For the text-containing cell, return its midpoint in [X, Y] coordinate format. 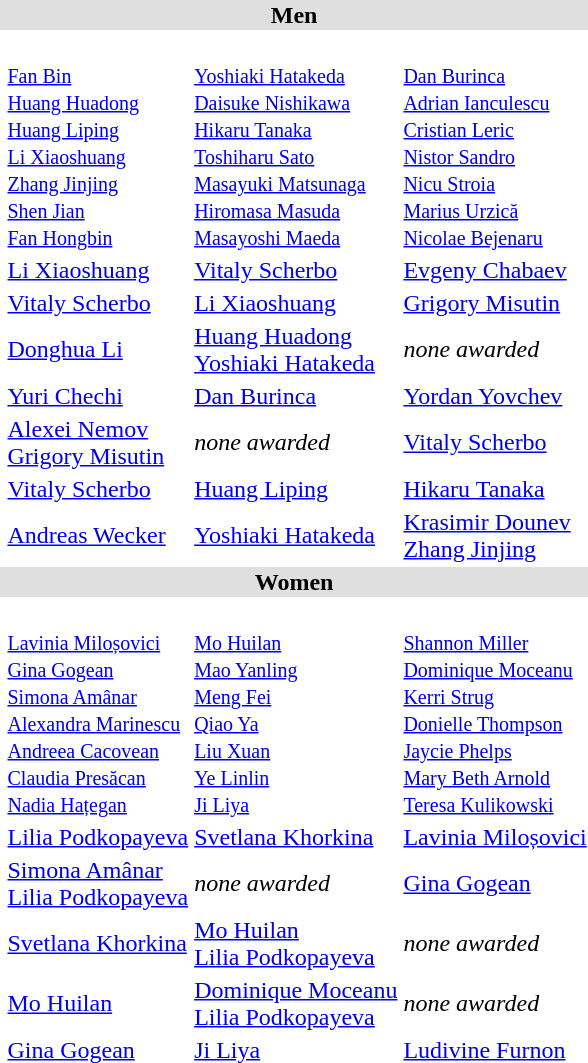
Shannon MillerDominique MoceanuKerri StrugDonielle ThompsonJaycie PhelpsMary Beth ArnoldTeresa Kulikowski [495, 710]
Men [294, 15]
Grigory Misutin [495, 303]
Yoshiaki Hatakeda [296, 536]
Lavinia MiloșoviciGina GogeanSimona AmânarAlexandra MarinescuAndreea CacoveanClaudia PresăcanNadia Hațegan [98, 710]
Yuri Chechi [98, 396]
Simona Amânar Lilia Podkopayeva [98, 884]
Dan Burinca [296, 396]
Alexei Nemov Grigory Misutin [98, 442]
Huang Liping [296, 489]
Dominique Moceanu Lilia Podkopayeva [296, 1004]
Lilia Podkopayeva [98, 837]
Yoshiaki HatakedaDaisuke NishikawaHikaru TanakaToshiharu SatoMasayuki MatsunagaHiromasa MasudaMasayoshi Maeda [296, 142]
Donghua Li [98, 350]
Hikaru Tanaka [495, 489]
Yordan Yovchev [495, 396]
Lavinia Miloșovici [495, 837]
Krasimir Dounev Zhang Jinjing [495, 536]
Evgeny Chabaev [495, 270]
Fan BinHuang HuadongHuang LipingLi XiaoshuangZhang JinjingShen JianFan Hongbin [98, 142]
Dan BurincaAdrian IanculescuCristian LericNistor SandroNicu StroiaMarius UrzicăNicolae Bejenaru [495, 142]
Gina Gogean [495, 884]
Mo HuilanMao YanlingMeng FeiQiao YaLiu XuanYe LinlinJi Liya [296, 710]
Andreas Wecker [98, 536]
Mo Huilan Lilia Podkopayeva [296, 944]
Huang Huadong Yoshiaki Hatakeda [296, 350]
Women [294, 582]
Mo Huilan [98, 1004]
